Return the (x, y) coordinate for the center point of the cell that contains the specified text.  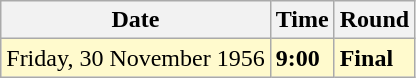
Time (302, 20)
9:00 (302, 58)
Date (136, 20)
Final (374, 58)
Round (374, 20)
Friday, 30 November 1956 (136, 58)
